Identify which cell holds the provided text, then report its (X, Y) central coordinate. 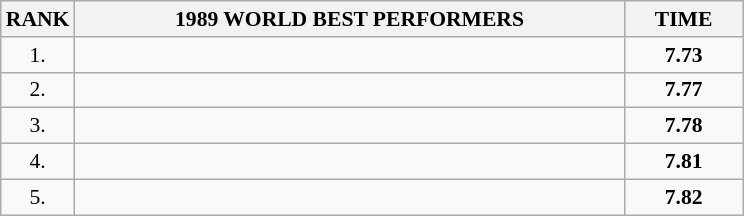
7.81 (684, 162)
RANK (38, 19)
7.82 (684, 197)
7.78 (684, 126)
1989 WORLD BEST PERFORMERS (349, 19)
5. (38, 197)
7.73 (684, 55)
TIME (684, 19)
4. (38, 162)
2. (38, 90)
3. (38, 126)
1. (38, 55)
7.77 (684, 90)
